Identify which cell holds the provided text, then report its (x, y) central coordinate. 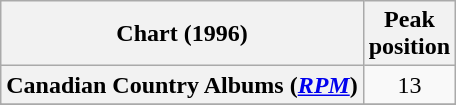
Peak position (409, 34)
13 (409, 85)
Canadian Country Albums (RPM) (182, 85)
Chart (1996) (182, 34)
